Capture the cell that displays the provided text and extract its [X, Y] central coordinate. 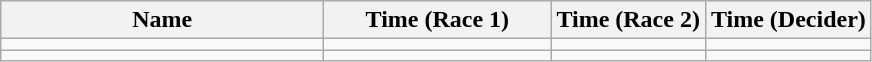
Time (Race 2) [628, 20]
Time (Race 1) [438, 20]
Name [162, 20]
Time (Decider) [788, 20]
